Output the (X, Y) coordinate of the center of the cell containing the given text.  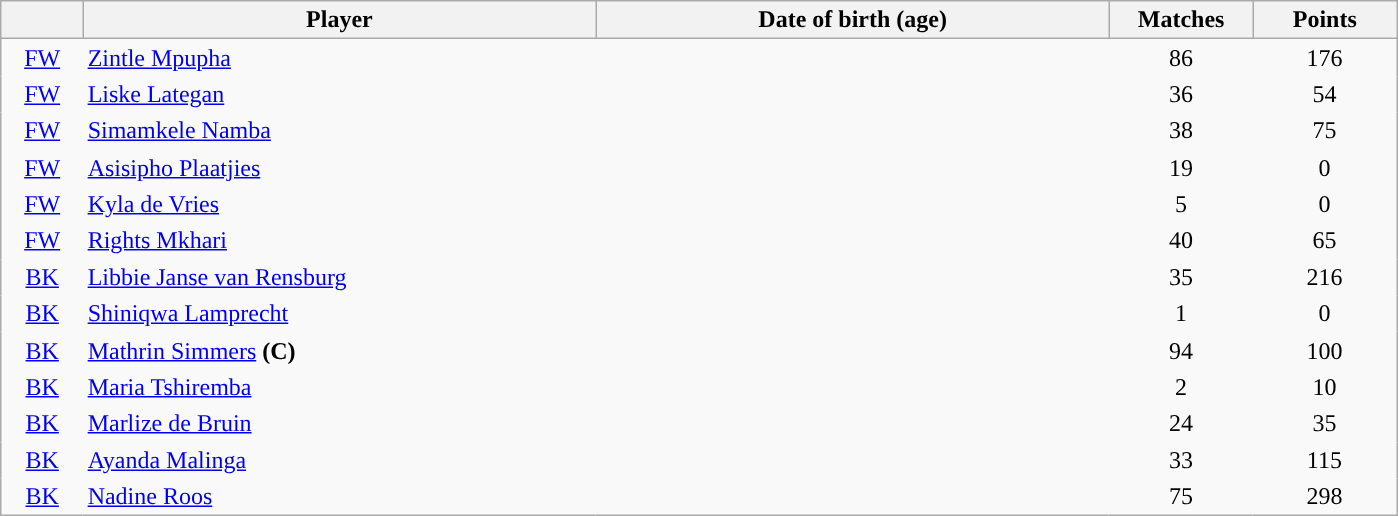
Rights Mkhari (340, 240)
54 (1325, 94)
Libbie Janse van Rensburg (340, 278)
Liske Lategan (340, 94)
Ayanda Malinga (340, 460)
86 (1181, 58)
Nadine Roos (340, 496)
94 (1181, 350)
Zintle Mpupha (340, 58)
Shiniqwa Lamprecht (340, 314)
10 (1325, 388)
Points (1325, 20)
100 (1325, 350)
Asisipho Plaatjies (340, 168)
19 (1181, 168)
Simamkele Namba (340, 132)
5 (1181, 204)
115 (1325, 460)
Mathrin Simmers (C) (340, 350)
2 (1181, 388)
Date of birth (age) (852, 20)
33 (1181, 460)
176 (1325, 58)
Matches (1181, 20)
24 (1181, 424)
298 (1325, 496)
Maria Tshiremba (340, 388)
216 (1325, 278)
40 (1181, 240)
1 (1181, 314)
Marlize de Bruin (340, 424)
65 (1325, 240)
36 (1181, 94)
Player (340, 20)
Kyla de Vries (340, 204)
38 (1181, 132)
